Capture the cell that displays the provided text and extract its (X, Y) central coordinate. 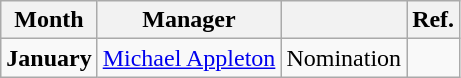
Manager (189, 20)
Ref. (434, 20)
January (49, 58)
Nomination (344, 58)
Month (49, 20)
Michael Appleton (189, 58)
